Pinpoint the cell where the given text exists, returning its [x, y] midpoint coordinate. 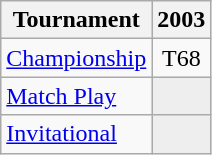
Match Play [76, 96]
T68 [182, 58]
Tournament [76, 20]
2003 [182, 20]
Championship [76, 58]
Invitational [76, 134]
